Return [x, y] of the center of cell containing provided text 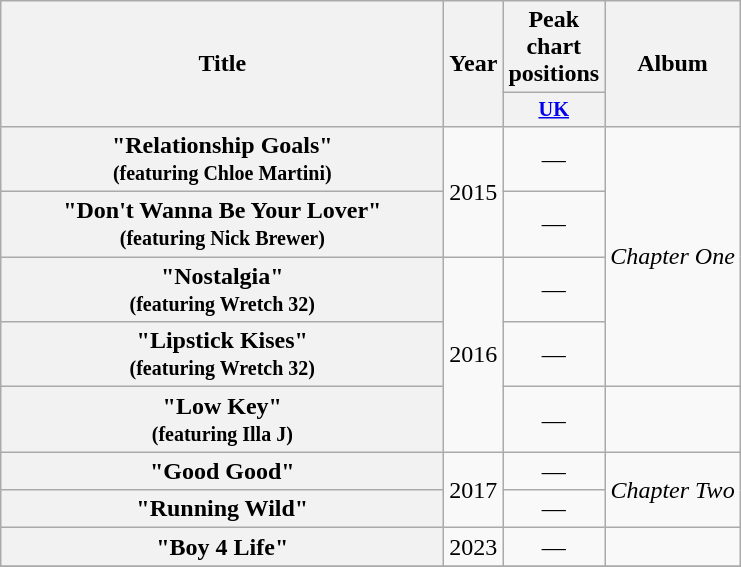
2017 [474, 490]
"Running Wild" [222, 509]
"Low Key"(featuring Illa J) [222, 420]
2016 [474, 354]
Chapter Two [673, 490]
Title [222, 64]
Chapter One [673, 256]
"Good Good" [222, 471]
Year [474, 64]
"Lipstick Kises"(featuring Wretch 32) [222, 354]
2023 [474, 547]
"Nostalgia"(featuring Wretch 32) [222, 290]
"Relationship Goals"(featuring Chloe Martini) [222, 158]
2015 [474, 191]
Album [673, 64]
UK [554, 110]
Peak chart positions [554, 47]
"Don't Wanna Be Your Lover"(featuring Nick Brewer) [222, 224]
"Boy 4 Life" [222, 547]
